From the cell containing the given text, extract its center point as (x, y) coordinate. 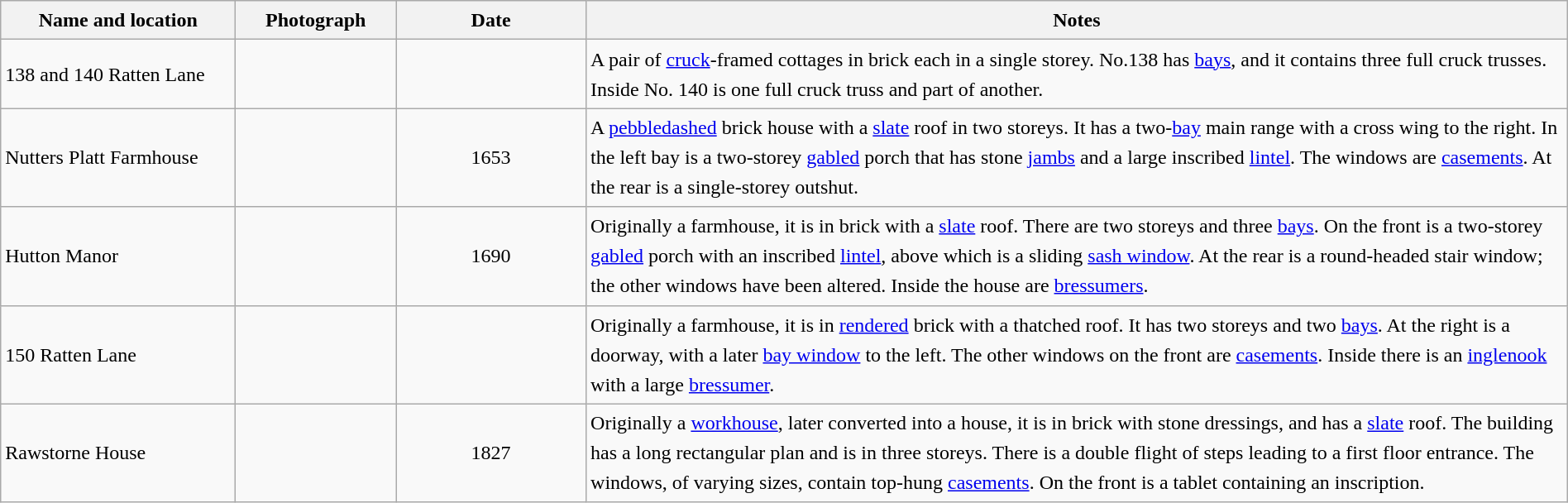
1827 (491, 453)
138 and 140 Ratten Lane (118, 74)
1653 (491, 157)
Date (491, 20)
Photograph (316, 20)
Notes (1077, 20)
1690 (491, 256)
Nutters Platt Farmhouse (118, 157)
Rawstorne House (118, 453)
Hutton Manor (118, 256)
150 Ratten Lane (118, 354)
Name and location (118, 20)
